Search for the cell housing the specified text and yield its (x, y) center coordinate. 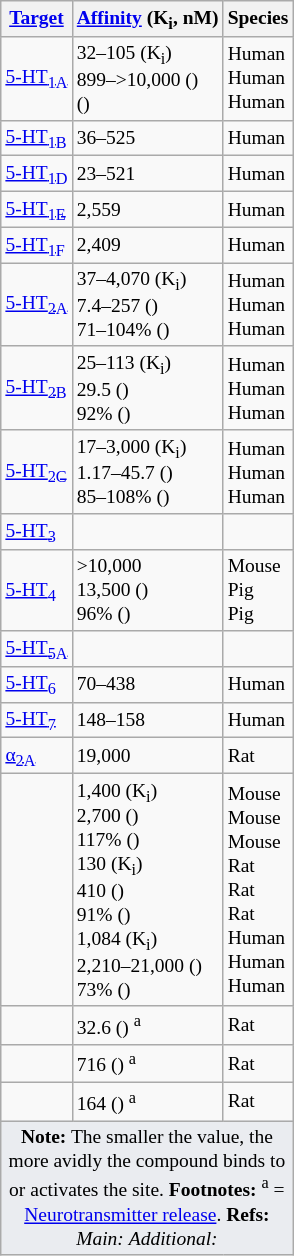
5-HT2B (36, 388)
5-HT7 (36, 720)
>10,00013,500 ()96% () (148, 590)
5-HT1A (36, 78)
19,000 (148, 756)
5-HT3 (36, 532)
2,559 (148, 209)
148–158 (148, 720)
5-HT4 (36, 590)
5-HT1B (36, 138)
70–438 (148, 684)
Affinity (Ki, nM) (148, 19)
37–4,070 (Ki)7.4–257 ()71–104% () (148, 305)
MousePigPig (258, 590)
36–525 (148, 138)
716 () a (148, 1063)
5-HT2A (36, 305)
17–3,000 (Ki)1.17–45.7 ()85–108% () (148, 472)
5-HT5A (36, 649)
23–521 (148, 174)
164 () a (148, 1101)
5-HT6 (36, 684)
Target (36, 19)
2,409 (148, 245)
MouseMouseMouseRatRatRatHumanHumanHuman (258, 889)
25–113 (Ki)29.5 ()92% () (148, 388)
32–105 (Ki)899–>10,000 () () (148, 78)
5-HT1E (36, 209)
1,400 (Ki)2,700 ()117% ()130 (Ki)410 ()91% ()1,084 (Ki)2,210–21,000 ()73% () (148, 889)
α2A (36, 756)
5-HT2C (36, 472)
5-HT1D (36, 174)
5-HT1F (36, 245)
Species (258, 19)
32.6 () a (148, 1025)
